Output the [x, y] coordinate of the center of the cell containing the given text.  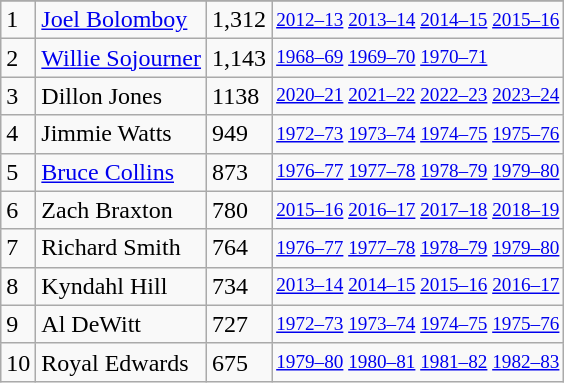
Jimmie Watts [122, 134]
780 [240, 210]
Willie Sojourner [122, 58]
2015–16 2016–17 2017–18 2018–19 [418, 210]
873 [240, 172]
Zach Braxton [122, 210]
7 [18, 248]
1968–69 1969–70 1970–71 [418, 58]
Royal Edwards [122, 362]
949 [240, 134]
5 [18, 172]
3 [18, 96]
Bruce Collins [122, 172]
1138 [240, 96]
1,312 [240, 20]
1979–80 1980–81 1981–82 1982–83 [418, 362]
Kyndahl Hill [122, 286]
1 [18, 20]
Joel Bolomboy [122, 20]
4 [18, 134]
764 [240, 248]
Dillon Jones [122, 96]
2 [18, 58]
8 [18, 286]
2012–13 2013–14 2014–15 2015–16 [418, 20]
675 [240, 362]
734 [240, 286]
Al DeWitt [122, 324]
727 [240, 324]
10 [18, 362]
6 [18, 210]
9 [18, 324]
2020–21 2021–22 2022–23 2023–24 [418, 96]
Richard Smith [122, 248]
2013–14 2014–15 2015–16 2016–17 [418, 286]
1,143 [240, 58]
